Locate the cell with the specified text and output its [X, Y] center coordinate. 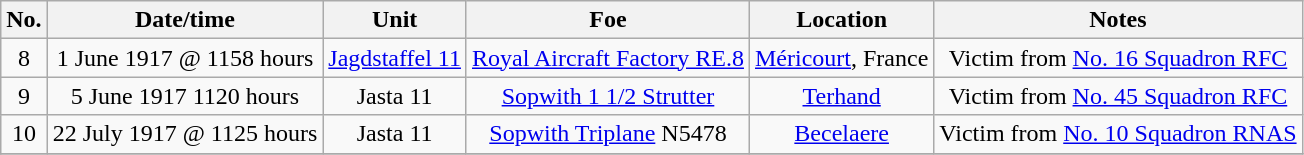
1 June 1917 @ 1158 hours [185, 58]
5 June 1917 1120 hours [185, 96]
Victim from No. 10 Squadron RNAS [1118, 134]
Sopwith Triplane N5478 [608, 134]
9 [24, 96]
Notes [1118, 20]
Becelaere [841, 134]
Victim from No. 45 Squadron RFC [1118, 96]
Méricourt, France [841, 58]
Unit [395, 20]
No. [24, 20]
Terhand [841, 96]
Location [841, 20]
Sopwith 1 1/2 Strutter [608, 96]
Victim from No. 16 Squadron RFC [1118, 58]
Foe [608, 20]
Jagdstaffel 11 [395, 58]
Royal Aircraft Factory RE.8 [608, 58]
22 July 1917 @ 1125 hours [185, 134]
Date/time [185, 20]
10 [24, 134]
8 [24, 58]
